Identify which cell holds the provided text, then report its [X, Y] central coordinate. 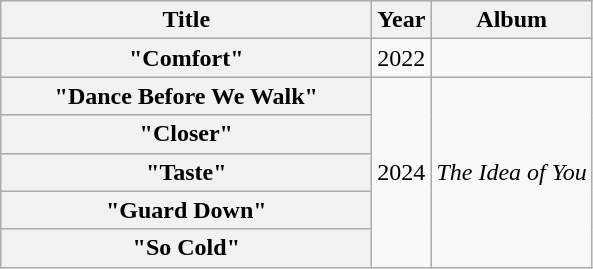
"Dance Before We Walk" [186, 96]
"Closer" [186, 134]
2024 [402, 172]
Year [402, 20]
"Taste" [186, 172]
"Comfort" [186, 58]
2022 [402, 58]
"Guard Down" [186, 210]
Album [512, 20]
"So Cold" [186, 248]
The Idea of You [512, 172]
Title [186, 20]
